Locate the cell with the specified text and output its [X, Y] center coordinate. 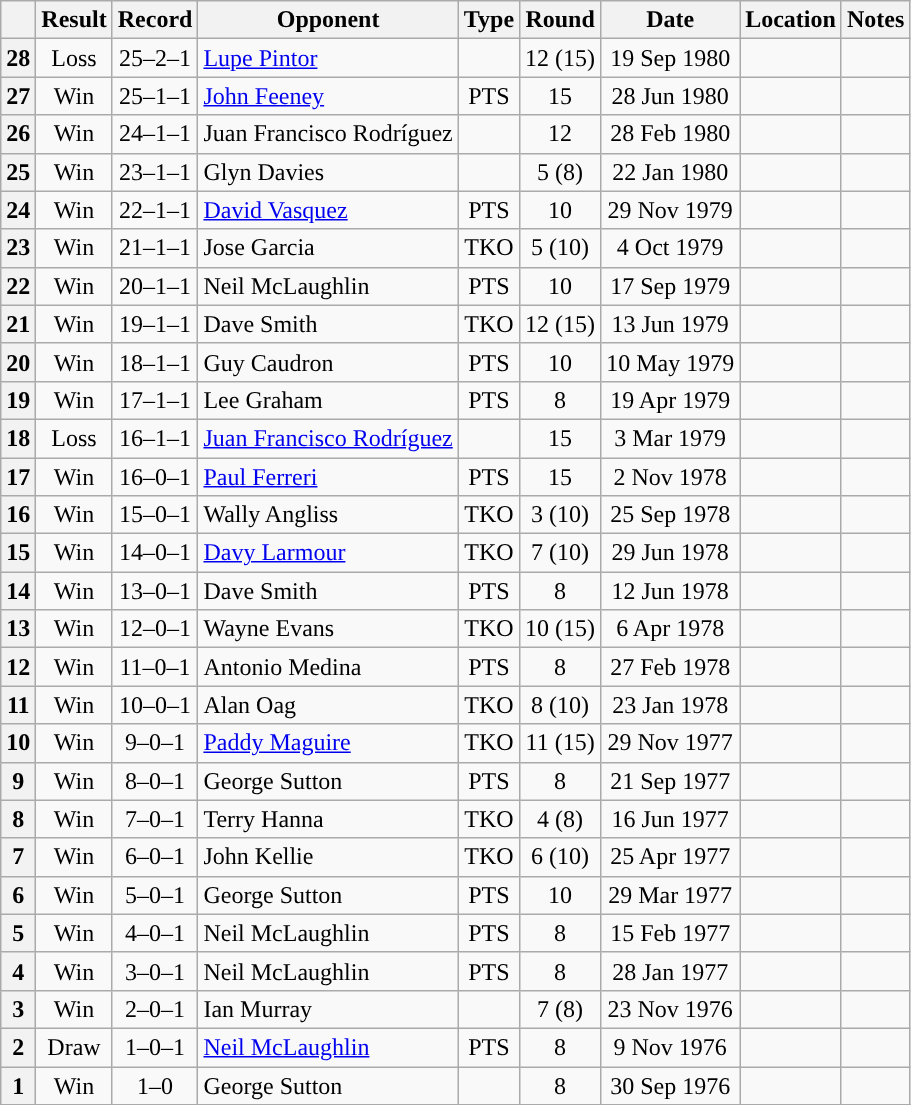
28 [18, 58]
Wayne Evans [328, 629]
3 (10) [560, 515]
23 Nov 1976 [670, 1009]
30 Sep 1976 [670, 1085]
29 Mar 1977 [670, 895]
1–0–1 [155, 1047]
8–0–1 [155, 781]
Round [560, 20]
14 [18, 591]
27 [18, 96]
11–0–1 [155, 667]
29 Jun 1978 [670, 553]
8 (10) [560, 705]
15 Feb 1977 [670, 933]
20 [18, 362]
24 [18, 210]
28 Jan 1977 [670, 971]
7–0–1 [155, 819]
9 Nov 1976 [670, 1047]
4–0–1 [155, 933]
7 (8) [560, 1009]
29 Nov 1979 [670, 210]
22 Jan 1980 [670, 172]
21–1–1 [155, 248]
23 [18, 248]
29 Nov 1977 [670, 743]
Alan Oag [328, 705]
13 Jun 1979 [670, 324]
9 [18, 781]
23 Jan 1978 [670, 705]
22–1–1 [155, 210]
28 Feb 1980 [670, 134]
21 [18, 324]
Antonio Medina [328, 667]
25 Sep 1978 [670, 515]
Davy Larmour [328, 553]
5 (10) [560, 248]
Terry Hanna [328, 819]
16–0–1 [155, 477]
4 (8) [560, 819]
16 Jun 1977 [670, 819]
25–2–1 [155, 58]
18–1–1 [155, 362]
Jose Garcia [328, 248]
Result [74, 20]
21 Sep 1977 [670, 781]
3–0–1 [155, 971]
12–0–1 [155, 629]
Type [488, 20]
23–1–1 [155, 172]
15–0–1 [155, 515]
Location [791, 20]
6 [18, 895]
19 Apr 1979 [670, 400]
7 [18, 857]
6 (10) [560, 857]
20–1–1 [155, 286]
5 [18, 933]
24–1–1 [155, 134]
16 [18, 515]
2 Nov 1978 [670, 477]
4 Oct 1979 [670, 248]
6 Apr 1978 [670, 629]
3 [18, 1009]
John Feeney [328, 96]
2–0–1 [155, 1009]
10 May 1979 [670, 362]
14–0–1 [155, 553]
17–1–1 [155, 400]
26 [18, 134]
Opponent [328, 20]
Wally Angliss [328, 515]
22 [18, 286]
19–1–1 [155, 324]
25–1–1 [155, 96]
1 [18, 1085]
19 Sep 1980 [670, 58]
Draw [74, 1047]
Paddy Maguire [328, 743]
3 Mar 1979 [670, 438]
17 [18, 477]
25 [18, 172]
11 (15) [560, 743]
Lupe Pintor [328, 58]
6–0–1 [155, 857]
28 Jun 1980 [670, 96]
Guy Caudron [328, 362]
11 [18, 705]
Glyn Davies [328, 172]
Ian Murray [328, 1009]
13–0–1 [155, 591]
Notes [875, 20]
Record [155, 20]
19 [18, 400]
Date [670, 20]
5 (8) [560, 172]
25 Apr 1977 [670, 857]
David Vasquez [328, 210]
12 Jun 1978 [670, 591]
7 (10) [560, 553]
10 (15) [560, 629]
Paul Ferreri [328, 477]
27 Feb 1978 [670, 667]
John Kellie [328, 857]
Lee Graham [328, 400]
2 [18, 1047]
1–0 [155, 1085]
4 [18, 971]
10–0–1 [155, 705]
16–1–1 [155, 438]
17 Sep 1979 [670, 286]
18 [18, 438]
9–0–1 [155, 743]
5–0–1 [155, 895]
13 [18, 629]
